From the cell containing the given text, extract its center point as (X, Y) coordinate. 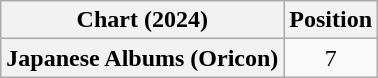
Position (331, 20)
7 (331, 58)
Chart (2024) (142, 20)
Japanese Albums (Oricon) (142, 58)
